From the cell containing the given text, extract its center point as (x, y) coordinate. 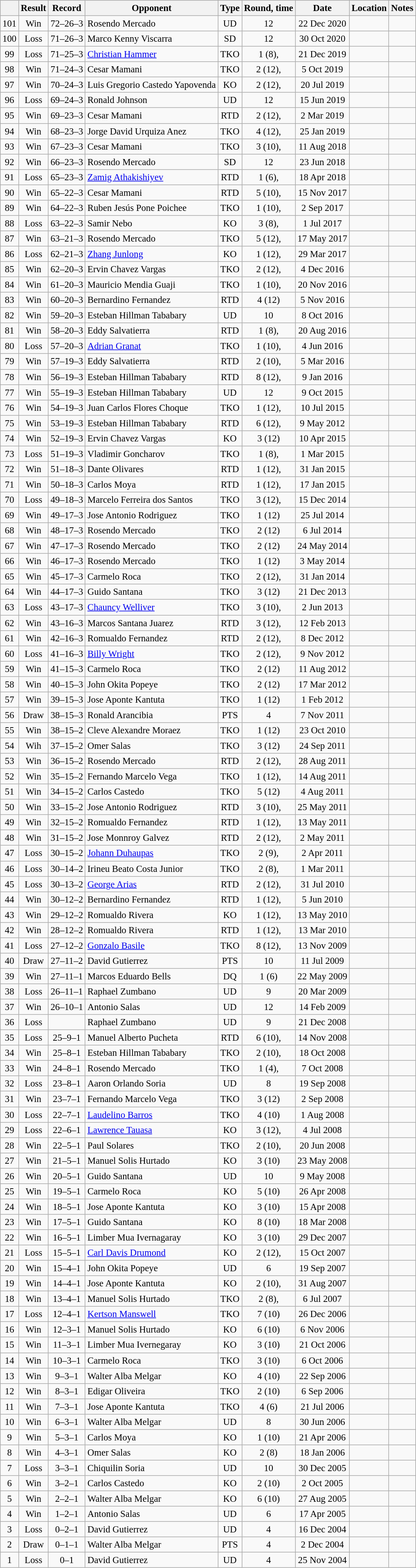
15 Jun 2019 (322, 100)
4 (12), (268, 131)
26 Apr 2008 (322, 1192)
7 Nov 2011 (322, 715)
16 (10, 1330)
34–15–2 (67, 792)
55–19–3 (67, 392)
17 Jan 2015 (322, 484)
27–11–1 (67, 976)
88 (10, 223)
22 Dec 2020 (322, 24)
72 (10, 469)
24 (10, 1207)
5 Jun 2010 (322, 899)
23 Jun 2018 (322, 162)
4 Aug 2011 (322, 792)
65 (10, 577)
17 May 2017 (322, 239)
9 May 2008 (322, 1176)
20 (10, 1268)
65–23–3 (67, 177)
Marcos Santana Juarez (151, 623)
Notes (403, 8)
69–24–3 (67, 100)
26 Dec 2006 (322, 1314)
87 (10, 239)
Laudelino Barros (151, 1115)
86 (10, 254)
Ronald Arancibia (151, 715)
13 Mar 2010 (322, 930)
44 (10, 899)
9 May 2012 (322, 423)
15 Nov 2017 (322, 193)
3–2–1 (67, 1483)
74 (10, 439)
14 Aug 2011 (322, 777)
49–17–3 (67, 515)
71–25–3 (67, 54)
20 Jun 2008 (322, 1145)
1 (10) (268, 1437)
Chauncy Welliver (151, 607)
53 (10, 761)
Mauricio Mendia Guaji (151, 285)
7 (10) (268, 1314)
10–3–1 (67, 1360)
18 Mar 2008 (322, 1222)
24 May 2014 (322, 546)
1 Mar 2015 (322, 454)
51–18–3 (67, 469)
70 (10, 500)
8–3–1 (67, 1391)
4 (6) (268, 1407)
41–16–3 (67, 654)
97 (10, 85)
8 (10) (268, 1222)
43 (10, 915)
57–19–3 (67, 362)
46–17–3 (67, 561)
62–20–3 (67, 269)
93 (10, 146)
68–23–3 (67, 131)
21 Dec 2019 (322, 54)
14 (10, 1360)
96 (10, 100)
4 (12) (268, 300)
1 (6) (268, 976)
94 (10, 131)
18 (10, 1299)
11–3–1 (67, 1345)
6 Oct 2006 (322, 1360)
21 Apr 2006 (322, 1437)
79 (10, 362)
6 Jul 2007 (322, 1299)
15–4–1 (67, 1268)
27 Aug 2005 (322, 1499)
38 (10, 992)
36 (10, 1022)
34 (10, 1053)
16 Dec 2004 (322, 1530)
1 (4), (268, 1068)
55 (10, 730)
30 Oct 2020 (322, 39)
5 Mar 2016 (322, 362)
43–16–3 (67, 623)
70–24–3 (67, 85)
18 Oct 2008 (322, 1053)
64 (10, 592)
50–18–3 (67, 484)
28–12–2 (67, 930)
30 (10, 1115)
57 (10, 700)
32–15–2 (67, 822)
Round, time (268, 8)
84 (10, 285)
2 Dec 2004 (322, 1545)
11 Aug 2018 (322, 146)
2 Jun 2013 (322, 607)
82 (10, 316)
101 (10, 24)
21 Dec 2008 (322, 1022)
9 Nov 2012 (322, 654)
66–23–3 (67, 162)
17 Apr 2005 (322, 1514)
65–22–3 (67, 193)
5 (10) (268, 1192)
Date (322, 8)
28 Aug 2011 (322, 761)
21–5–1 (67, 1160)
62 (10, 623)
31 Aug 2007 (322, 1284)
5 (12) (268, 792)
45 (10, 884)
13–4–1 (67, 1299)
Opponent (151, 8)
26–10–1 (67, 1007)
25 Jul 2014 (322, 515)
5–3–1 (67, 1437)
29 Dec 2007 (322, 1237)
52 (10, 777)
39 (10, 976)
22–5–1 (67, 1145)
Billy Wright (151, 654)
63–21–3 (67, 239)
Adrian Granat (151, 346)
3 (8), (268, 223)
4 Jul 2008 (322, 1130)
12 Feb 2013 (322, 623)
23–7–1 (67, 1099)
38–15–3 (67, 715)
8 Dec 2012 (322, 638)
Irineu Beato Costa Junior (151, 869)
Luis Gregorio Castedo Yapovenda (151, 85)
Dante Olivares (151, 469)
Chiquilin Soria (151, 1468)
3 (10, 1530)
60–20–3 (67, 300)
Limber Mua Ivernegaray (151, 1345)
48 (10, 838)
22 (10, 1237)
6 (10), (268, 1038)
5 (12), (268, 239)
13 May 2011 (322, 822)
Vladimir Goncharov (151, 454)
Juan Carlos Flores Choque (151, 408)
Lawrence Tauasa (151, 1130)
5 (10), (268, 193)
31 Jan 2014 (322, 577)
2 Oct 2005 (322, 1483)
3 May 2014 (322, 561)
1 (10, 1560)
Aaron Orlando Soria (151, 1084)
22–7–1 (67, 1115)
30–15–2 (67, 853)
92 (10, 162)
25 Jan 2019 (322, 131)
15 Dec 2014 (322, 500)
69 (10, 515)
2 (9), (268, 853)
1 (6), (268, 177)
99 (10, 54)
24–8–1 (67, 1068)
6 (12), (268, 423)
2 Sep 2017 (322, 208)
22–6–1 (67, 1130)
29 (10, 1130)
Jose Monnroy Galvez (151, 838)
5 (10, 1499)
9 Oct 2015 (322, 392)
31 Jul 2010 (322, 884)
20 Aug 2016 (322, 331)
5 Nov 2016 (322, 300)
91 (10, 177)
Jorge David Urquiza Anez (151, 131)
35–15–2 (67, 777)
10 Apr 2015 (322, 439)
71 (10, 484)
11 (10, 1407)
7–3–1 (67, 1407)
54–19–3 (67, 408)
30–13–2 (67, 884)
59 (10, 669)
29–12–2 (67, 915)
51–19–3 (67, 454)
15–5–1 (67, 1253)
37–15–2 (67, 746)
Samir Nebo (151, 223)
30–14–2 (67, 869)
Carl Davis Drumond (151, 1253)
56 (10, 715)
75 (10, 423)
95 (10, 116)
23 Oct 2010 (322, 730)
43–17–3 (67, 607)
1 Mar 2011 (322, 869)
25–9–1 (67, 1038)
51 (10, 792)
17–5–1 (67, 1222)
2 Mar 2019 (322, 116)
19 (10, 1284)
9–3–1 (67, 1376)
Marco Kenny Viscarra (151, 39)
12–4–1 (67, 1314)
0–2–1 (67, 1530)
Ruben Jesús Pone Poichee (151, 208)
1 Aug 2008 (322, 1115)
DQ (230, 976)
31 (10, 1099)
81 (10, 331)
11 Jul 2009 (322, 961)
Result (34, 8)
16–5–1 (67, 1237)
49–18–3 (67, 500)
2 (10, 1545)
21 (10, 1253)
66 (10, 561)
15 (10, 1345)
57–20–3 (67, 346)
Marcos Eduardo Bells (151, 976)
20 Jul 2019 (322, 85)
36–15–2 (67, 761)
1 Jul 2017 (322, 223)
6 Jul 2014 (322, 531)
4 Jun 2016 (322, 346)
69–23–3 (67, 116)
85 (10, 269)
49 (10, 822)
47–17–3 (67, 546)
20–5–1 (67, 1176)
58 (10, 684)
38–15–2 (67, 730)
25–8–1 (67, 1053)
19–5–1 (67, 1192)
20 Nov 2016 (322, 285)
71–26–3 (67, 39)
12–3–1 (67, 1330)
0–1–1 (67, 1545)
26 (10, 1176)
58–20–3 (67, 331)
20 Mar 2009 (322, 992)
7 (10, 1468)
64–22–3 (67, 208)
Christian Hammer (151, 54)
23 (10, 1222)
17 Mar 2012 (322, 684)
6 Nov 2006 (322, 1330)
28 (10, 1145)
Edigar Oliveira (151, 1391)
15 Apr 2008 (322, 1207)
24 Sep 2011 (322, 746)
30–12–2 (67, 899)
71–24–3 (67, 69)
7 Oct 2008 (322, 1068)
73 (10, 454)
63–22–3 (67, 223)
13 (10, 1376)
Gonzalo Basile (151, 945)
9 Jan 2016 (322, 377)
Paul Solares (151, 1145)
19 Sep 2008 (322, 1084)
41–15–3 (67, 669)
6–3–1 (67, 1422)
0–1 (67, 1560)
Ronald Johnson (151, 100)
27 (10, 1160)
6 Sep 2006 (322, 1391)
72–26–3 (67, 24)
21 Jul 2006 (322, 1407)
14 Feb 2009 (322, 1007)
21 Dec 2013 (322, 592)
18 Jan 2006 (322, 1453)
2–2–1 (67, 1499)
67 (10, 546)
45–17–3 (67, 577)
2 May 2011 (322, 838)
89 (10, 208)
14 Nov 2008 (322, 1038)
39–15–3 (67, 700)
32 (10, 1084)
44–17–3 (67, 592)
62–21–3 (67, 254)
30 Dec 2005 (322, 1468)
13 Nov 2009 (322, 945)
40 (10, 961)
83 (10, 300)
21 Oct 2006 (322, 1345)
61–20–3 (67, 285)
1–2–1 (67, 1514)
63 (10, 607)
68 (10, 531)
Limber Mua Ivernagaray (151, 1237)
31 Jan 2015 (322, 469)
11 Aug 2012 (322, 669)
77 (10, 392)
33–15–2 (67, 807)
17 (10, 1314)
Record (67, 8)
Type (230, 8)
Marcelo Ferreira dos Santos (151, 500)
90 (10, 193)
Zhang Junlong (151, 254)
78 (10, 377)
18–5–1 (67, 1207)
80 (10, 346)
27–12–2 (67, 945)
27–11–2 (67, 961)
46 (10, 869)
Wih (34, 746)
4–3–1 (67, 1453)
15 Oct 2007 (322, 1253)
25 (10, 1192)
29 Mar 2017 (322, 254)
41 (10, 945)
98 (10, 69)
37 (10, 1007)
48–17–3 (67, 531)
59–20–3 (67, 316)
42–16–3 (67, 638)
60 (10, 654)
100 (10, 39)
8 Oct 2016 (322, 316)
George Arias (151, 884)
40–15–3 (67, 684)
53–19–3 (67, 423)
5 Oct 2019 (322, 69)
67–23–3 (67, 146)
23 May 2008 (322, 1160)
14–4–1 (67, 1284)
33 (10, 1068)
18 Apr 2018 (322, 177)
2 Sep 2008 (322, 1099)
30 Jun 2006 (322, 1422)
3–3–1 (67, 1468)
76 (10, 408)
22 May 2009 (322, 976)
26–11–1 (67, 992)
25 May 2011 (322, 807)
10 Jul 2015 (322, 408)
56–19–3 (67, 377)
13 May 2010 (322, 915)
22 Sep 2006 (322, 1376)
4 Dec 2016 (322, 269)
23–8–1 (67, 1084)
2 Apr 2011 (322, 853)
50 (10, 807)
54 (10, 746)
42 (10, 930)
25 Nov 2004 (322, 1560)
Johann Duhaupas (151, 853)
47 (10, 853)
19 Sep 2007 (322, 1268)
2 (8) (268, 1453)
Location (369, 8)
Zamig Athakishiyev (151, 177)
Cleve Alexandre Moraez (151, 730)
Manuel Alberto Pucheta (151, 1038)
61 (10, 638)
Kertson Manswell (151, 1314)
35 (10, 1038)
1 Feb 2012 (322, 700)
52–19–3 (67, 439)
31–15–2 (67, 838)
